Identify which cell holds the provided text, then report its (x, y) central coordinate. 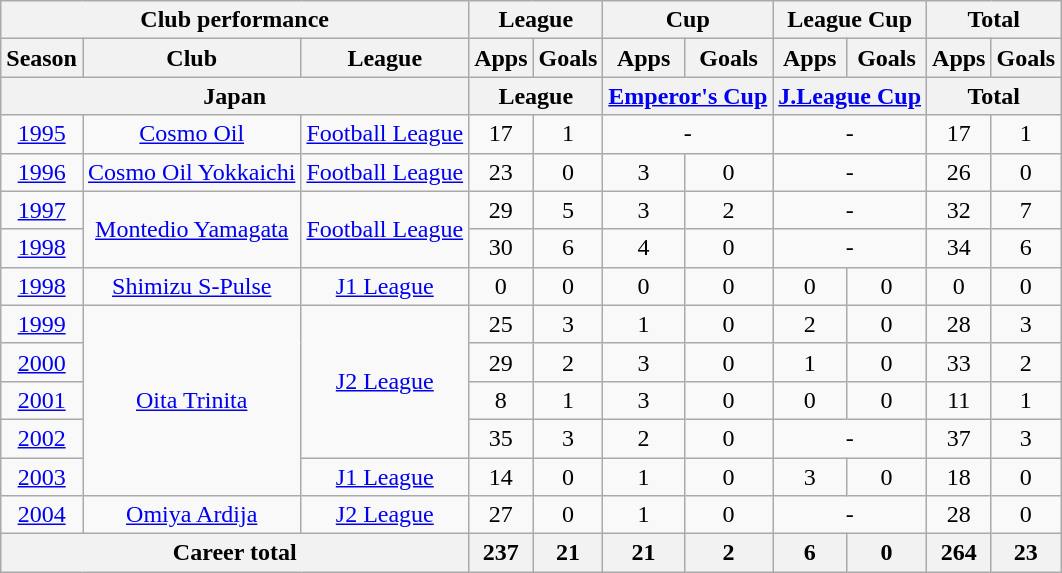
J.League Cup (850, 96)
35 (501, 438)
32 (959, 210)
Club (191, 58)
264 (959, 553)
14 (501, 477)
26 (959, 172)
2001 (42, 400)
2002 (42, 438)
11 (959, 400)
37 (959, 438)
237 (501, 553)
Cosmo Oil Yokkaichi (191, 172)
30 (501, 248)
Japan (235, 96)
27 (501, 515)
33 (959, 362)
Omiya Ardija (191, 515)
Career total (235, 553)
Shimizu S-Pulse (191, 286)
1997 (42, 210)
2004 (42, 515)
5 (568, 210)
Club performance (235, 20)
7 (1026, 210)
1996 (42, 172)
18 (959, 477)
34 (959, 248)
1999 (42, 324)
2003 (42, 477)
Oita Trinita (191, 400)
Season (42, 58)
2000 (42, 362)
League Cup (850, 20)
Emperor's Cup (688, 96)
Cosmo Oil (191, 134)
1995 (42, 134)
Cup (688, 20)
8 (501, 400)
25 (501, 324)
Montedio Yamagata (191, 229)
4 (644, 248)
